Search for the cell housing the specified text and yield its [x, y] center coordinate. 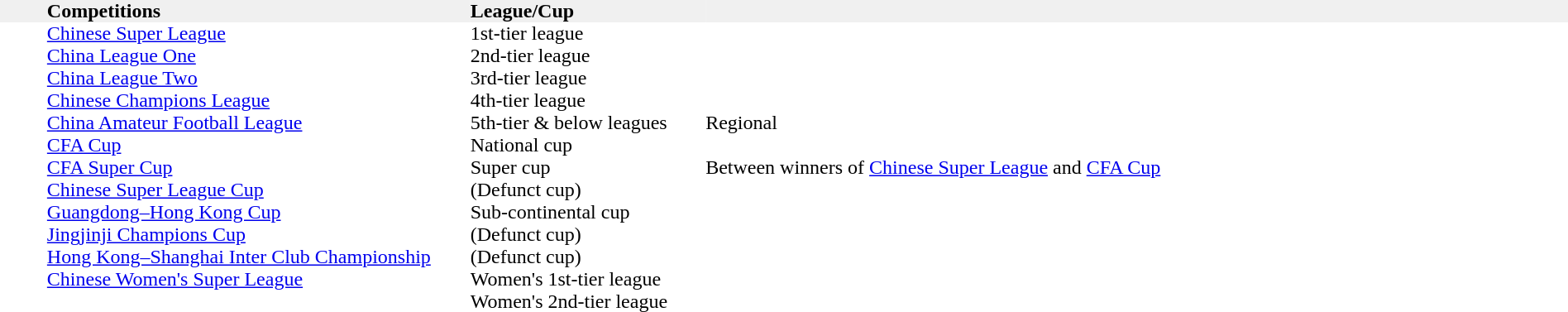
Regional [1136, 122]
Sub-continental cup [588, 212]
CFA Cup [259, 146]
5th-tier & below leagues [588, 122]
Chinese Champions League [259, 101]
Between winners of Chinese Super League and CFA Cup [1136, 167]
Chinese Super League Cup [259, 190]
Women's 1st-tier league [588, 280]
3rd-tier league [588, 78]
Guangdong–Hong Kong Cup [259, 212]
League/Cup [588, 12]
Competitions [259, 12]
China Amateur Football League [259, 122]
Chinese Women's Super League [259, 280]
Hong Kong–Shanghai Inter Club Championship [259, 257]
Chinese Super League [259, 33]
China League Two [259, 78]
CFA Super Cup [259, 167]
1st-tier league [588, 33]
Super cup [588, 167]
National cup [588, 146]
4th-tier league [588, 101]
Jingjinji Champions Cup [259, 235]
China League One [259, 56]
2nd-tier league [588, 56]
